Locate the cell with the specified text and output its (X, Y) center coordinate. 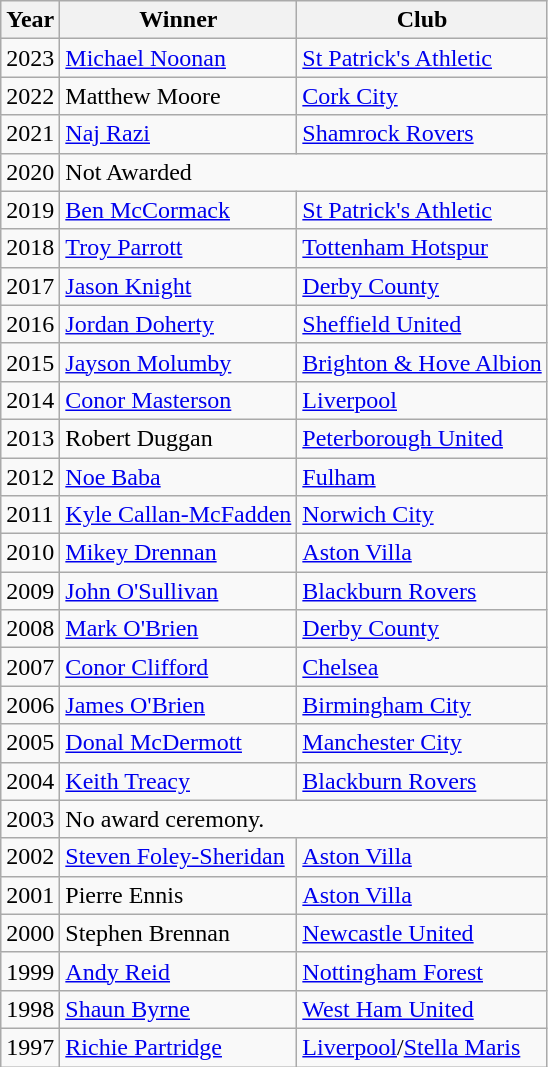
Manchester City (422, 743)
Ben McCormack (178, 210)
Andy Reid (178, 971)
Sheffield United (422, 324)
Richie Partridge (178, 1047)
2005 (30, 743)
1997 (30, 1047)
Not Awarded (304, 172)
Naj Razi (178, 134)
Liverpool/Stella Maris (422, 1047)
Noe Baba (178, 477)
Michael Noonan (178, 58)
2003 (30, 819)
Steven Foley-Sheridan (178, 857)
Matthew Moore (178, 96)
2008 (30, 629)
Club (422, 20)
Robert Duggan (178, 438)
Jayson Molumby (178, 362)
Chelsea (422, 667)
Brighton & Hove Albion (422, 362)
Shamrock Rovers (422, 134)
2015 (30, 362)
2019 (30, 210)
Jordan Doherty (178, 324)
Mikey Drennan (178, 553)
2022 (30, 96)
1998 (30, 1009)
2014 (30, 400)
Nottingham Forest (422, 971)
Jason Knight (178, 286)
2016 (30, 324)
2004 (30, 781)
John O'Sullivan (178, 591)
Newcastle United (422, 933)
Norwich City (422, 515)
2001 (30, 895)
Birmingham City (422, 705)
Tottenham Hotspur (422, 248)
2007 (30, 667)
Year (30, 20)
2020 (30, 172)
Donal McDermott (178, 743)
Fulham (422, 477)
Winner (178, 20)
Cork City (422, 96)
Mark O'Brien (178, 629)
2002 (30, 857)
2021 (30, 134)
West Ham United (422, 1009)
2011 (30, 515)
Conor Masterson (178, 400)
Liverpool (422, 400)
2013 (30, 438)
2010 (30, 553)
No award ceremony. (304, 819)
2000 (30, 933)
Pierre Ennis (178, 895)
2023 (30, 58)
James O'Brien (178, 705)
Shaun Byrne (178, 1009)
2017 (30, 286)
Troy Parrott (178, 248)
Conor Clifford (178, 667)
Peterborough United (422, 438)
2012 (30, 477)
Kyle Callan-McFadden (178, 515)
2018 (30, 248)
2009 (30, 591)
1999 (30, 971)
2006 (30, 705)
Keith Treacy (178, 781)
Stephen Brennan (178, 933)
